Return the (X, Y) coordinate for the center point of the cell that contains the specified text.  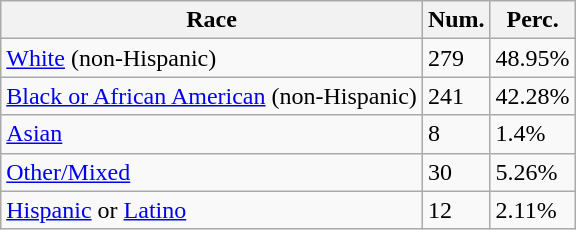
Other/Mixed (212, 172)
Race (212, 20)
Black or African American (non-Hispanic) (212, 96)
30 (456, 172)
White (non-Hispanic) (212, 58)
42.28% (532, 96)
2.11% (532, 210)
Num. (456, 20)
241 (456, 96)
1.4% (532, 134)
5.26% (532, 172)
Hispanic or Latino (212, 210)
12 (456, 210)
Perc. (532, 20)
279 (456, 58)
8 (456, 134)
48.95% (532, 58)
Asian (212, 134)
